Detect which cell encompasses the target text, then output its [X, Y] center coordinate. 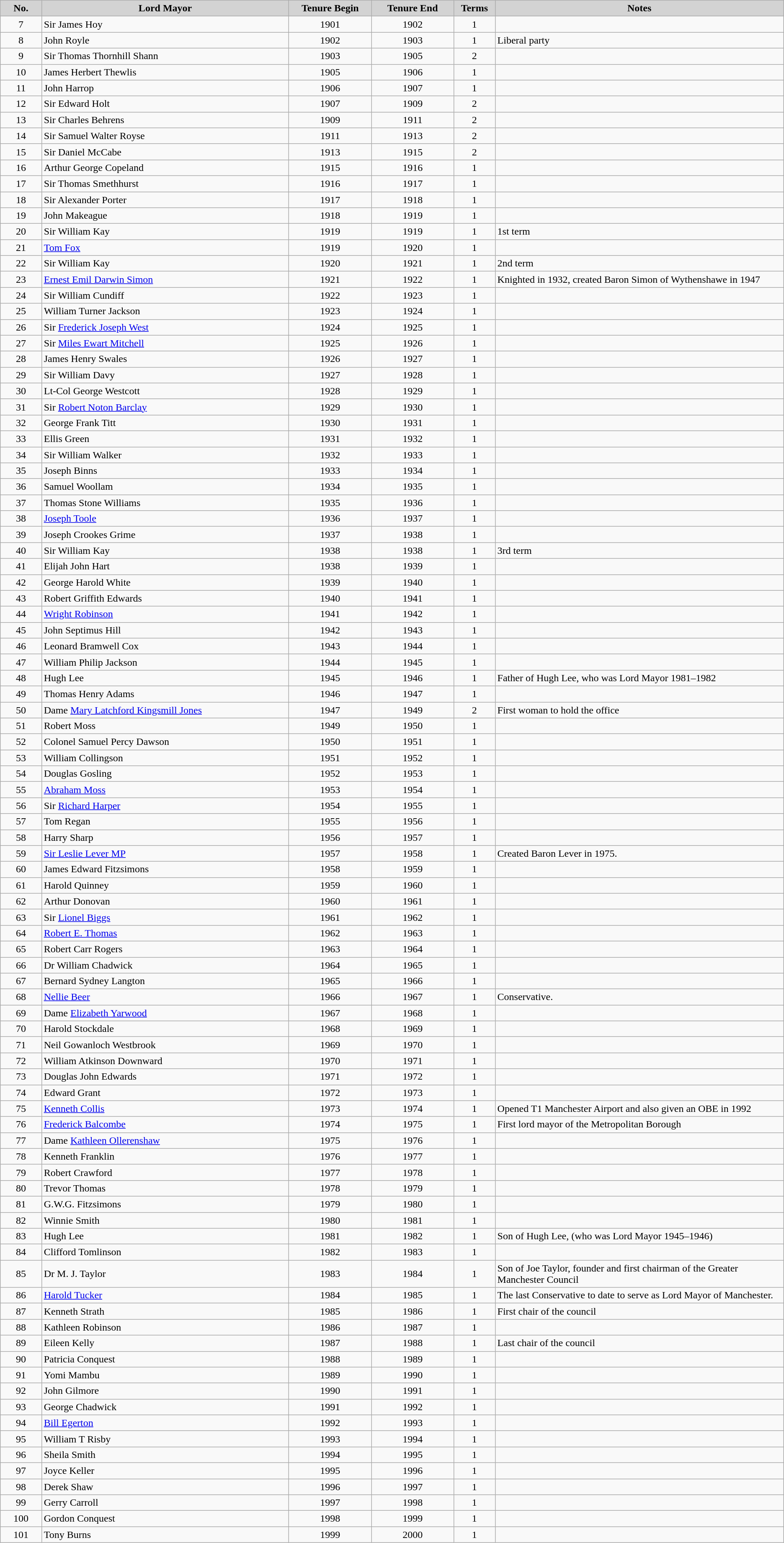
15 [21, 152]
Joseph Binns [165, 471]
8 [21, 40]
11 [21, 88]
Trevor Thomas [165, 1188]
Bernard Sydney Langton [165, 981]
14 [21, 136]
John Septimus Hill [165, 630]
43 [21, 598]
30 [21, 391]
Sir Alexander Porter [165, 200]
19 [21, 216]
Robert Carr Rogers [165, 949]
1901 [330, 24]
100 [21, 1519]
45 [21, 630]
91 [21, 1375]
70 [21, 1029]
64 [21, 933]
84 [21, 1252]
John Makeague [165, 216]
99 [21, 1503]
2nd term [639, 264]
22 [21, 264]
Sir William Davy [165, 375]
20 [21, 232]
47 [21, 662]
Bill Egerton [165, 1423]
Sir Samuel Walter Royse [165, 136]
Sir Thomas Smethhurst [165, 184]
Father of Hugh Lee, who was Lord Mayor 1981–1982 [639, 678]
Tom Regan [165, 822]
32 [21, 423]
Notes [639, 8]
36 [21, 487]
25 [21, 311]
72 [21, 1061]
13 [21, 120]
27 [21, 343]
James Edward Fitzsimons [165, 869]
George Chadwick [165, 1407]
The last Conservative to date to serve as Lord Mayor of Manchester. [639, 1295]
Kathleen Robinson [165, 1327]
Sir James Hoy [165, 24]
65 [21, 949]
Sir Frederick Joseph West [165, 327]
77 [21, 1140]
George Harold White [165, 582]
Sir Robert Noton Barclay [165, 407]
Douglas John Edwards [165, 1077]
Liberal party [639, 40]
Kenneth Franklin [165, 1156]
44 [21, 614]
63 [21, 917]
Lord Mayor [165, 8]
Edward Grant [165, 1093]
50 [21, 710]
Sir Charles Behrens [165, 120]
81 [21, 1204]
Derek Shaw [165, 1487]
87 [21, 1311]
Sir Daniel McCabe [165, 152]
Sir William Cundiff [165, 295]
7 [21, 24]
53 [21, 758]
Joyce Keller [165, 1471]
Gerry Carroll [165, 1503]
97 [21, 1471]
Colonel Samuel Percy Dawson [165, 742]
1st term [639, 232]
95 [21, 1439]
38 [21, 519]
60 [21, 869]
86 [21, 1295]
26 [21, 327]
94 [21, 1423]
Patricia Conquest [165, 1359]
71 [21, 1045]
William Atkinson Downward [165, 1061]
46 [21, 646]
31 [21, 407]
Dame Kathleen Ollerenshaw [165, 1140]
G.W.G. Fitzsimons [165, 1204]
Tony Burns [165, 1535]
48 [21, 678]
2000 [413, 1535]
24 [21, 295]
42 [21, 582]
17 [21, 184]
75 [21, 1109]
58 [21, 837]
29 [21, 375]
67 [21, 981]
Sir Edward Holt [165, 104]
18 [21, 200]
Sir Leslie Lever MP [165, 853]
Wright Robinson [165, 614]
Tom Fox [165, 248]
Clifford Tomlinson [165, 1252]
89 [21, 1343]
John Harrop [165, 88]
51 [21, 726]
Nellie Beer [165, 997]
Neil Gowanloch Westbrook [165, 1045]
Yomi Mambu [165, 1375]
Arthur George Copeland [165, 168]
Gordon Conquest [165, 1519]
88 [21, 1327]
3rd term [639, 551]
76 [21, 1124]
Frederick Balcombe [165, 1124]
57 [21, 822]
Abraham Moss [165, 790]
Robert E. Thomas [165, 933]
Elijah John Hart [165, 566]
Eileen Kelly [165, 1343]
Last chair of the council [639, 1343]
52 [21, 742]
Opened T1 Manchester Airport and also given an OBE in 1992 [639, 1109]
40 [21, 551]
Lt-Col George Westcott [165, 391]
Thomas Stone Williams [165, 503]
Dr William Chadwick [165, 965]
101 [21, 1535]
Robert Moss [165, 726]
James Henry Swales [165, 359]
62 [21, 901]
79 [21, 1172]
Joseph Crookes Grime [165, 535]
33 [21, 439]
Joseph Toole [165, 519]
Terms [475, 8]
Harold Quinney [165, 885]
First woman to hold the office [639, 710]
85 [21, 1274]
96 [21, 1455]
William T Risby [165, 1439]
Arthur Donovan [165, 901]
Sheila Smith [165, 1455]
21 [21, 248]
34 [21, 455]
68 [21, 997]
92 [21, 1391]
Harry Sharp [165, 837]
Ernest Emil Darwin Simon [165, 279]
37 [21, 503]
Harold Tucker [165, 1295]
Douglas Gosling [165, 774]
First chair of the council [639, 1311]
William Collingson [165, 758]
John Gilmore [165, 1391]
90 [21, 1359]
Tenure Begin [330, 8]
Harold Stockdale [165, 1029]
Winnie Smith [165, 1220]
78 [21, 1156]
82 [21, 1220]
16 [21, 168]
Sir Thomas Thornhill Shann [165, 56]
Sir Miles Ewart Mitchell [165, 343]
28 [21, 359]
Son of Joe Taylor, founder and first chairman of the Greater Manchester Council [639, 1274]
61 [21, 885]
William Turner Jackson [165, 311]
No. [21, 8]
Dame Mary Latchford Kingsmill Jones [165, 710]
John Royle [165, 40]
41 [21, 566]
Created Baron Lever in 1975. [639, 853]
54 [21, 774]
23 [21, 279]
First lord mayor of the Metropolitan Borough [639, 1124]
39 [21, 535]
Robert Crawford [165, 1172]
35 [21, 471]
74 [21, 1093]
93 [21, 1407]
George Frank Titt [165, 423]
Leonard Bramwell Cox [165, 646]
Knighted in 1932, created Baron Simon of Wythenshawe in 1947 [639, 279]
10 [21, 72]
Tenure End [413, 8]
Sir William Walker [165, 455]
James Herbert Thewlis [165, 72]
98 [21, 1487]
Dame Elizabeth Yarwood [165, 1013]
Kenneth Collis [165, 1109]
Son of Hugh Lee, (who was Lord Mayor 1945–1946) [639, 1236]
9 [21, 56]
Conservative. [639, 997]
Thomas Henry Adams [165, 694]
80 [21, 1188]
Kenneth Strath [165, 1311]
55 [21, 790]
73 [21, 1077]
66 [21, 965]
Sir Lionel Biggs [165, 917]
83 [21, 1236]
Ellis Green [165, 439]
Samuel Woollam [165, 487]
Dr M. J. Taylor [165, 1274]
William Philip Jackson [165, 662]
Sir Richard Harper [165, 806]
69 [21, 1013]
12 [21, 104]
49 [21, 694]
Robert Griffith Edwards [165, 598]
56 [21, 806]
59 [21, 853]
